Pinpoint the cell where the given text exists, returning its (x, y) midpoint coordinate. 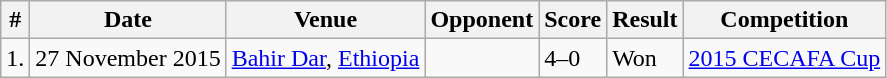
Score (573, 20)
2015 CECAFA Cup (784, 58)
Venue (326, 20)
1. (16, 58)
Competition (784, 20)
27 November 2015 (128, 58)
Bahir Dar, Ethiopia (326, 58)
4–0 (573, 58)
Won (645, 58)
Result (645, 20)
Date (128, 20)
Opponent (482, 20)
# (16, 20)
